Pinpoint the cell where the given text exists, returning its (x, y) midpoint coordinate. 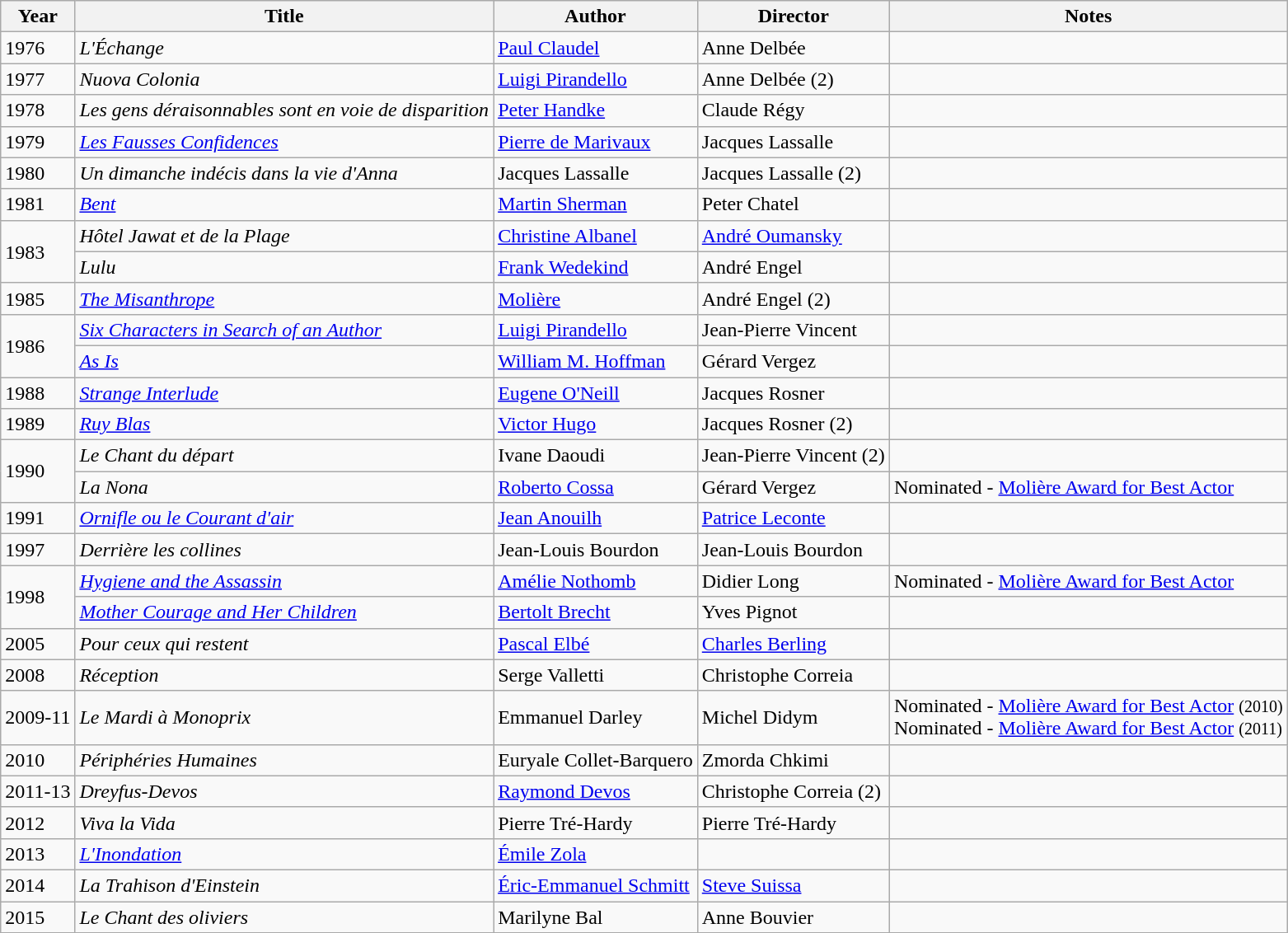
Pour ceux qui restent (284, 644)
Year (38, 16)
Euryale Collet-Barquero (596, 760)
Éric-Emmanuel Schmitt (596, 885)
The Misanthrope (284, 298)
1989 (38, 424)
Charles Berling (793, 644)
2005 (38, 644)
Eugene O'Neill (596, 393)
1976 (38, 48)
Jacques Lassalle (2) (793, 173)
Six Characters in Search of an Author (284, 330)
2010 (38, 760)
Christophe Correia (2) (793, 791)
Bertolt Brecht (596, 612)
Mother Courage and Her Children (284, 612)
Zmorda Chkimi (793, 760)
2015 (38, 917)
Michel Didym (793, 717)
1991 (38, 518)
2012 (38, 823)
1998 (38, 597)
Jean Anouilh (596, 518)
2013 (38, 854)
Anne Delbée (2) (793, 79)
Jean-Pierre Vincent (2) (793, 456)
Patrice Leconte (793, 518)
Yves Pignot (793, 612)
1981 (38, 204)
Molière (596, 298)
Les gens déraisonnables sont en voie de disparition (284, 110)
Anne Bouvier (793, 917)
L'Inondation (284, 854)
Lulu (284, 267)
2014 (38, 885)
1990 (38, 471)
Anne Delbée (793, 48)
Émile Zola (596, 854)
André Engel (793, 267)
Christophe Correia (793, 675)
1977 (38, 79)
1980 (38, 173)
1988 (38, 393)
Réception (284, 675)
Jacques Rosner (2) (793, 424)
Nuova Colonia (284, 79)
Jacques Rosner (793, 393)
Ruy Blas (284, 424)
Marilyne Bal (596, 917)
Serge Valletti (596, 675)
Frank Wedekind (596, 267)
Jean-Pierre Vincent (793, 330)
Notes (1088, 16)
Le Mardi à Monoprix (284, 717)
Le Chant du départ (284, 456)
1997 (38, 550)
Un dimanche indécis dans la vie d'Anna (284, 173)
Steve Suissa (793, 885)
Les Fausses Confidences (284, 142)
Périphéries Humaines (284, 760)
2011-13 (38, 791)
Peter Handke (596, 110)
Pascal Elbé (596, 644)
Claude Régy (793, 110)
2009-11 (38, 717)
Ornifle ou le Courant d'air (284, 518)
Raymond Devos (596, 791)
Author (596, 16)
Ivane Daoudi (596, 456)
Didier Long (793, 581)
Viva la Vida (284, 823)
2008 (38, 675)
As Is (284, 361)
Title (284, 16)
1986 (38, 345)
Christine Albanel (596, 236)
William M. Hoffman (596, 361)
Pierre de Marivaux (596, 142)
La Nona (284, 487)
La Trahison d'Einstein (284, 885)
Paul Claudel (596, 48)
Peter Chatel (793, 204)
Bent (284, 204)
1985 (38, 298)
1979 (38, 142)
Dreyfus-Devos (284, 791)
Emmanuel Darley (596, 717)
Hygiene and the Assassin (284, 581)
André Engel (2) (793, 298)
1983 (38, 251)
L'Échange (284, 48)
Roberto Cossa (596, 487)
Le Chant des oliviers (284, 917)
Amélie Nothomb (596, 581)
Nominated - Molière Award for Best Actor (2010)Nominated - Molière Award for Best Actor (2011) (1088, 717)
Strange Interlude (284, 393)
Derrière les collines (284, 550)
Victor Hugo (596, 424)
André Oumansky (793, 236)
Hôtel Jawat et de la Plage (284, 236)
Martin Sherman (596, 204)
Director (793, 16)
1978 (38, 110)
